Search for the cell housing the specified text and yield its [x, y] center coordinate. 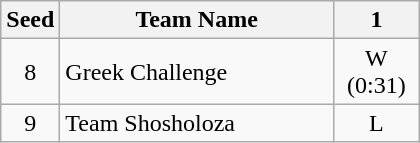
Greek Challenge [197, 72]
W (0:31) [376, 72]
Team Shosholoza [197, 123]
9 [30, 123]
1 [376, 20]
Team Name [197, 20]
Seed [30, 20]
L [376, 123]
8 [30, 72]
